Scan for the cell matching the given text and deliver its [X, Y] coordinate at center. 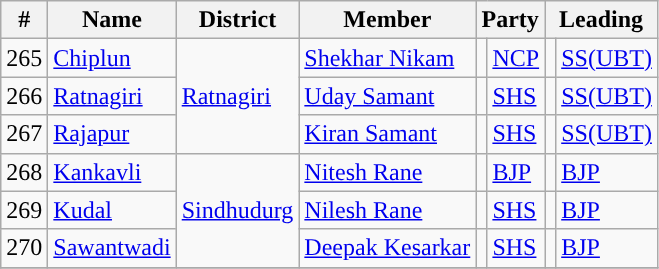
269 [24, 210]
Shekhar Nikam [388, 58]
266 [24, 96]
267 [24, 134]
Sindhudurg [238, 210]
Deepak Kesarkar [388, 248]
Chiplun [112, 58]
Name [112, 20]
Uday Samant [388, 96]
Leading [602, 20]
Member [388, 20]
Kankavli [112, 172]
Nilesh Rane [388, 210]
Sawantwadi [112, 248]
265 [24, 58]
# [24, 20]
268 [24, 172]
270 [24, 248]
Rajapur [112, 134]
Kudal [112, 210]
District [238, 20]
Nitesh Rane [388, 172]
Party [510, 20]
Kiran Samant [388, 134]
NCP [516, 58]
